Find where the given text appears and provide that cell's center as (X, Y) coordinate. 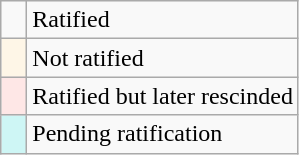
Ratified but later rescinded (163, 96)
Pending ratification (163, 134)
Ratified (163, 20)
Not ratified (163, 58)
